Locate the cell with the specified text and output its (X, Y) center coordinate. 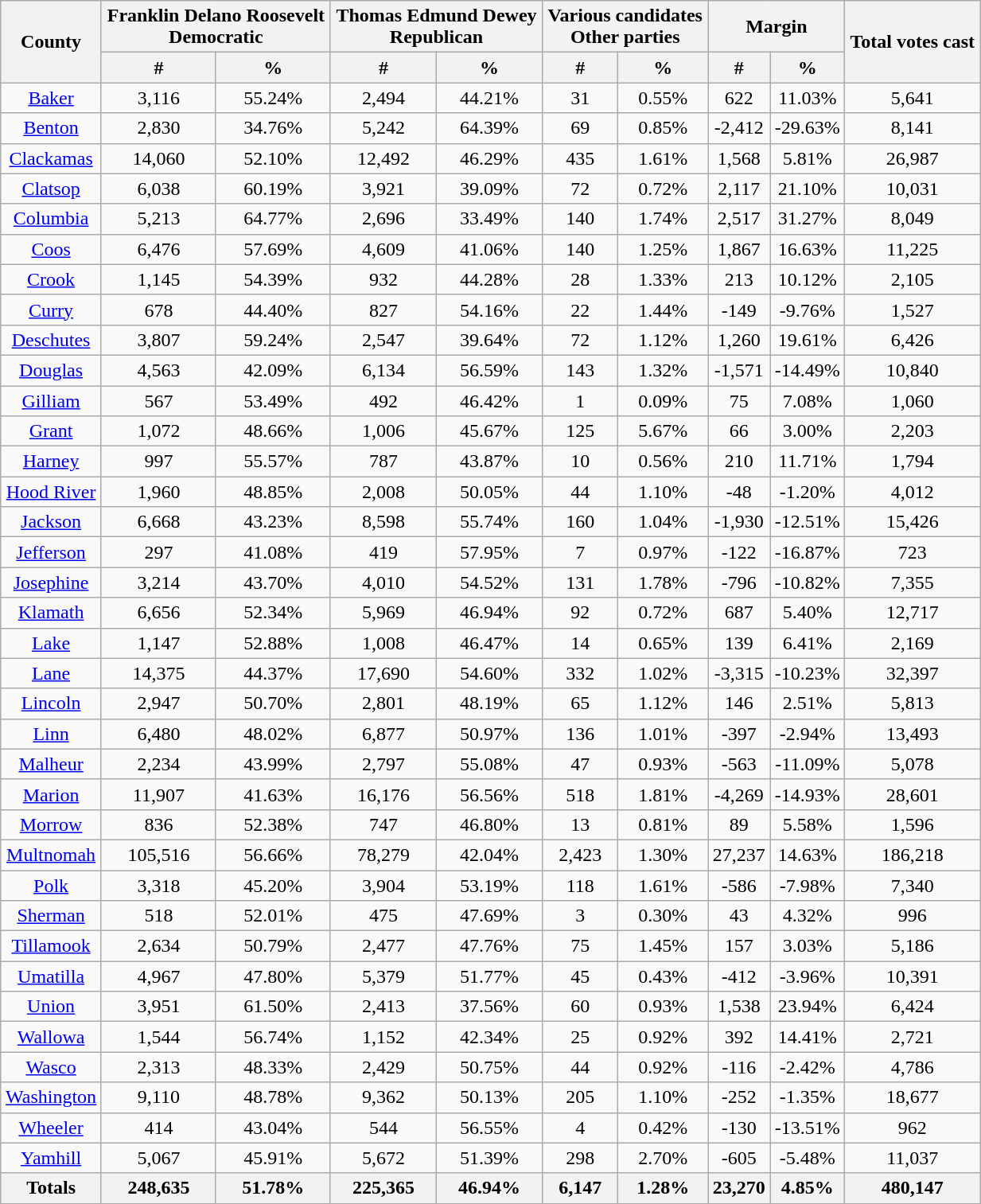
4.85% (808, 1188)
1.02% (664, 673)
43.99% (273, 764)
54.60% (490, 673)
11,225 (913, 249)
4.32% (808, 916)
51.39% (490, 1158)
2,423 (581, 855)
52.01% (273, 916)
51.77% (490, 976)
2,517 (739, 219)
1,008 (383, 643)
65 (581, 703)
-2,412 (739, 128)
6,424 (913, 1007)
Washington (51, 1097)
33.49% (490, 219)
4,967 (158, 976)
8,049 (913, 219)
5,641 (913, 98)
50.70% (273, 703)
41.06% (490, 249)
157 (739, 946)
105,516 (158, 855)
57.69% (273, 249)
45.91% (273, 1158)
3.03% (808, 946)
2,721 (913, 1037)
48.02% (273, 734)
2,203 (913, 431)
3,318 (158, 886)
55.08% (490, 764)
3.00% (808, 431)
6,476 (158, 249)
131 (581, 583)
14.63% (808, 855)
50.75% (490, 1067)
43.04% (273, 1128)
39.64% (490, 340)
23.94% (808, 1007)
1 (581, 400)
15,426 (913, 522)
622 (739, 98)
160 (581, 522)
89 (739, 824)
-1.35% (808, 1097)
-29.63% (808, 128)
37.56% (490, 1007)
56.66% (273, 855)
1,867 (739, 249)
Curry (51, 310)
32,397 (913, 673)
18,677 (913, 1097)
Total votes cast (913, 41)
48.78% (273, 1097)
2,947 (158, 703)
0.30% (664, 916)
-11.09% (808, 764)
78,279 (383, 855)
59.24% (273, 340)
56.56% (490, 794)
46.29% (490, 158)
1,538 (739, 1007)
69 (581, 128)
2,313 (158, 1067)
5,186 (913, 946)
4,609 (383, 249)
16.63% (808, 249)
54.16% (490, 310)
-2.42% (808, 1067)
14.41% (808, 1037)
836 (158, 824)
7.08% (808, 400)
-4,269 (739, 794)
723 (913, 552)
567 (158, 400)
14,375 (158, 673)
298 (581, 1158)
Benton (51, 128)
25 (581, 1037)
414 (158, 1128)
Columbia (51, 219)
23,270 (739, 1188)
-796 (739, 583)
136 (581, 734)
-3,315 (739, 673)
827 (383, 310)
2,830 (158, 128)
Coos (51, 249)
6,480 (158, 734)
-563 (739, 764)
996 (913, 916)
50.05% (490, 492)
2,117 (739, 189)
Wasco (51, 1067)
125 (581, 431)
9,362 (383, 1097)
687 (739, 613)
County (51, 41)
45.20% (273, 886)
1.32% (664, 370)
9,110 (158, 1097)
41.63% (273, 794)
7 (581, 552)
28,601 (913, 794)
1.01% (664, 734)
Harney (51, 462)
118 (581, 886)
10,031 (913, 189)
4,010 (383, 583)
747 (383, 824)
5.58% (808, 824)
3,921 (383, 189)
-12.51% (808, 522)
6,038 (158, 189)
47.80% (273, 976)
5,242 (383, 128)
Tillamook (51, 946)
Lane (51, 673)
297 (158, 552)
64.77% (273, 219)
19.61% (808, 340)
Deschutes (51, 340)
1,006 (383, 431)
1,596 (913, 824)
12,492 (383, 158)
55.57% (273, 462)
45.67% (490, 431)
8,141 (913, 128)
55.74% (490, 522)
44.40% (273, 310)
-13.51% (808, 1128)
Lincoln (51, 703)
-48 (739, 492)
2,169 (913, 643)
1.81% (664, 794)
5,067 (158, 1158)
-1.20% (808, 492)
10,391 (913, 976)
5,813 (913, 703)
Clatsop (51, 189)
12,717 (913, 613)
56.74% (273, 1037)
225,365 (383, 1188)
13 (581, 824)
26,987 (913, 158)
-16.87% (808, 552)
46.47% (490, 643)
Various candidatesOther parties (625, 27)
Hood River (51, 492)
Jackson (51, 522)
1,072 (158, 431)
-605 (739, 1158)
53.19% (490, 886)
2,494 (383, 98)
61.50% (273, 1007)
1.25% (664, 249)
248,635 (158, 1188)
3 (581, 916)
10,840 (913, 370)
27,237 (739, 855)
14 (581, 643)
52.38% (273, 824)
1,794 (913, 462)
205 (581, 1097)
5.40% (808, 613)
Marion (51, 794)
3,904 (383, 886)
2,477 (383, 946)
11.71% (808, 462)
1.74% (664, 219)
5,379 (383, 976)
146 (739, 703)
52.34% (273, 613)
3,116 (158, 98)
Baker (51, 98)
2,696 (383, 219)
5,213 (158, 219)
92 (581, 613)
-130 (739, 1128)
-586 (739, 886)
Multnomah (51, 855)
50.97% (490, 734)
1,260 (739, 340)
8,598 (383, 522)
Clackamas (51, 158)
213 (739, 279)
492 (383, 400)
43.23% (273, 522)
-10.82% (808, 583)
48.66% (273, 431)
2,234 (158, 764)
392 (739, 1037)
42.04% (490, 855)
-5.48% (808, 1158)
5,969 (383, 613)
6,147 (581, 1188)
4,786 (913, 1067)
Totals (51, 1188)
47 (581, 764)
1,152 (383, 1037)
787 (383, 462)
5.67% (664, 431)
-14.49% (808, 370)
43 (739, 916)
1.28% (664, 1188)
6,134 (383, 370)
1,544 (158, 1037)
45 (581, 976)
44.28% (490, 279)
480,147 (913, 1188)
0.42% (664, 1128)
21.10% (808, 189)
7,340 (913, 886)
47.69% (490, 916)
6,426 (913, 340)
-149 (739, 310)
1,147 (158, 643)
6.41% (808, 643)
2,413 (383, 1007)
-122 (739, 552)
1.33% (664, 279)
1,960 (158, 492)
Sherman (51, 916)
44.21% (490, 98)
-1,571 (739, 370)
48.85% (273, 492)
1,568 (739, 158)
2,634 (158, 946)
0.56% (664, 462)
Wheeler (51, 1128)
31.27% (808, 219)
Lake (51, 643)
186,218 (913, 855)
11,907 (158, 794)
-1,930 (739, 522)
7,355 (913, 583)
17,690 (383, 673)
Gilliam (51, 400)
435 (581, 158)
39.09% (490, 189)
-10.23% (808, 673)
60 (581, 1007)
2,547 (383, 340)
2,429 (383, 1067)
-397 (739, 734)
Margin (777, 27)
5.81% (808, 158)
544 (383, 1128)
6,656 (158, 613)
43.70% (273, 583)
678 (158, 310)
1.78% (664, 583)
Polk (51, 886)
50.13% (490, 1097)
66 (739, 431)
42.09% (273, 370)
34.76% (273, 128)
0.09% (664, 400)
0.65% (664, 643)
46.80% (490, 824)
11,037 (913, 1158)
4,012 (913, 492)
31 (581, 98)
Umatilla (51, 976)
Josephine (51, 583)
2.70% (664, 1158)
44.37% (273, 673)
-412 (739, 976)
3,951 (158, 1007)
43.87% (490, 462)
Klamath (51, 613)
0.97% (664, 552)
16,176 (383, 794)
2,797 (383, 764)
1.04% (664, 522)
3,807 (158, 340)
Morrow (51, 824)
2,008 (383, 492)
Malheur (51, 764)
475 (383, 916)
4 (581, 1128)
2,801 (383, 703)
-7.98% (808, 886)
Yamhill (51, 1158)
0.43% (664, 976)
13,493 (913, 734)
3,214 (158, 583)
Franklin Delano RooseveltDemocratic (216, 27)
47.76% (490, 946)
Crook (51, 279)
1.30% (664, 855)
-9.76% (808, 310)
1,060 (913, 400)
-14.93% (808, 794)
54.52% (490, 583)
52.88% (273, 643)
56.55% (490, 1128)
41.08% (273, 552)
1.44% (664, 310)
997 (158, 462)
0.81% (664, 824)
10.12% (808, 279)
57.95% (490, 552)
Grant (51, 431)
0.55% (664, 98)
Jefferson (51, 552)
0.85% (664, 128)
52.10% (273, 158)
54.39% (273, 279)
64.39% (490, 128)
56.59% (490, 370)
143 (581, 370)
2.51% (808, 703)
-116 (739, 1067)
419 (383, 552)
1.45% (664, 946)
5,672 (383, 1158)
5,078 (913, 764)
-252 (739, 1097)
139 (739, 643)
6,668 (158, 522)
932 (383, 279)
51.78% (273, 1188)
2,105 (913, 279)
28 (581, 279)
48.33% (273, 1067)
1,527 (913, 310)
50.79% (273, 946)
Wallowa (51, 1037)
332 (581, 673)
1,145 (158, 279)
-3.96% (808, 976)
10 (581, 462)
4,563 (158, 370)
210 (739, 462)
Linn (51, 734)
11.03% (808, 98)
Douglas (51, 370)
46.42% (490, 400)
6,877 (383, 734)
14,060 (158, 158)
962 (913, 1128)
48.19% (490, 703)
22 (581, 310)
55.24% (273, 98)
42.34% (490, 1037)
Thomas Edmund DeweyRepublican (436, 27)
60.19% (273, 189)
-2.94% (808, 734)
Union (51, 1007)
53.49% (273, 400)
